Search for the cell housing the specified text and yield its (x, y) center coordinate. 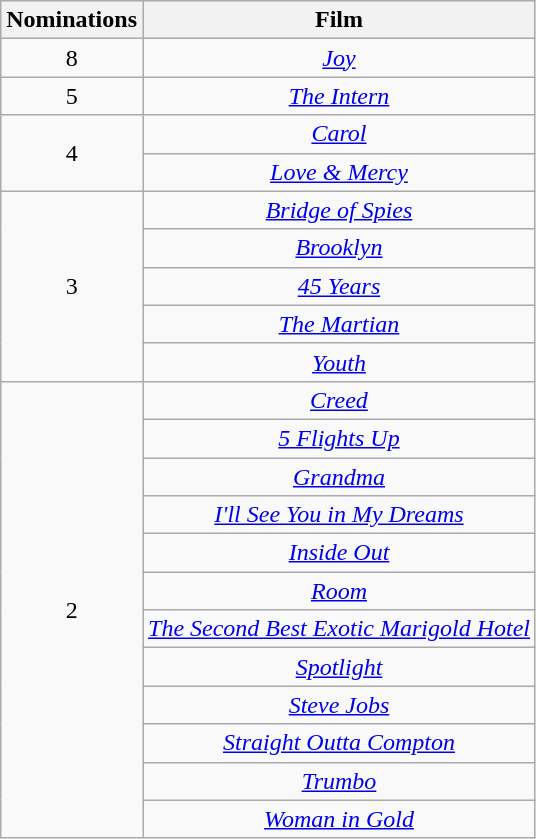
Spotlight (338, 667)
Straight Outta Compton (338, 743)
The Intern (338, 96)
45 Years (338, 286)
Creed (338, 400)
Inside Out (338, 553)
5 (72, 96)
Nominations (72, 20)
8 (72, 58)
Bridge of Spies (338, 210)
Woman in Gold (338, 819)
The Second Best Exotic Marigold Hotel (338, 629)
4 (72, 153)
Brooklyn (338, 248)
Love & Mercy (338, 172)
3 (72, 286)
Grandma (338, 477)
Trumbo (338, 781)
Youth (338, 362)
2 (72, 610)
Film (338, 20)
Joy (338, 58)
5 Flights Up (338, 438)
Steve Jobs (338, 705)
I'll See You in My Dreams (338, 515)
The Martian (338, 324)
Carol (338, 134)
Room (338, 591)
